Find where the given text appears and provide that cell's center as [x, y] coordinate. 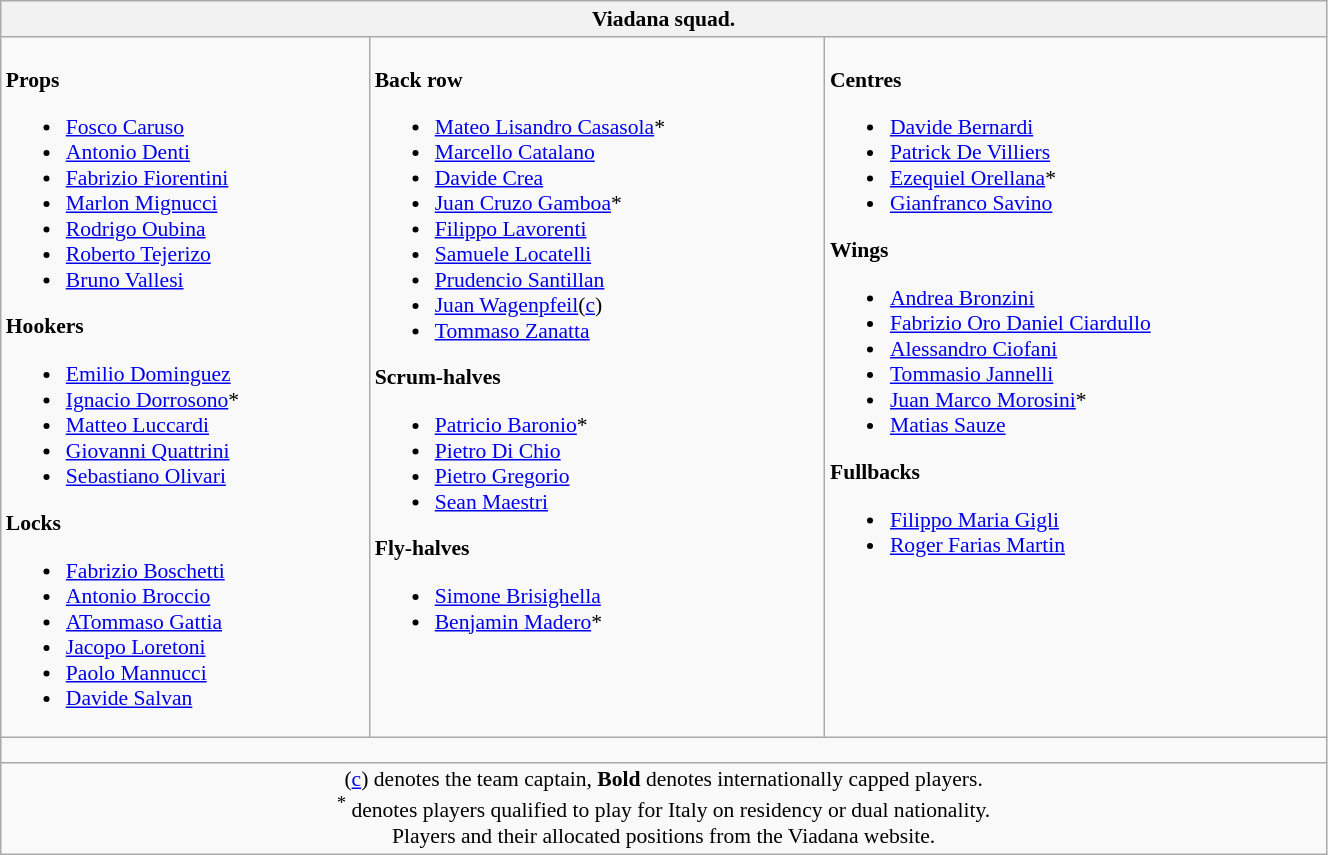
Viadana squad. [664, 19]
